Search for the cell housing the specified text and yield its (x, y) center coordinate. 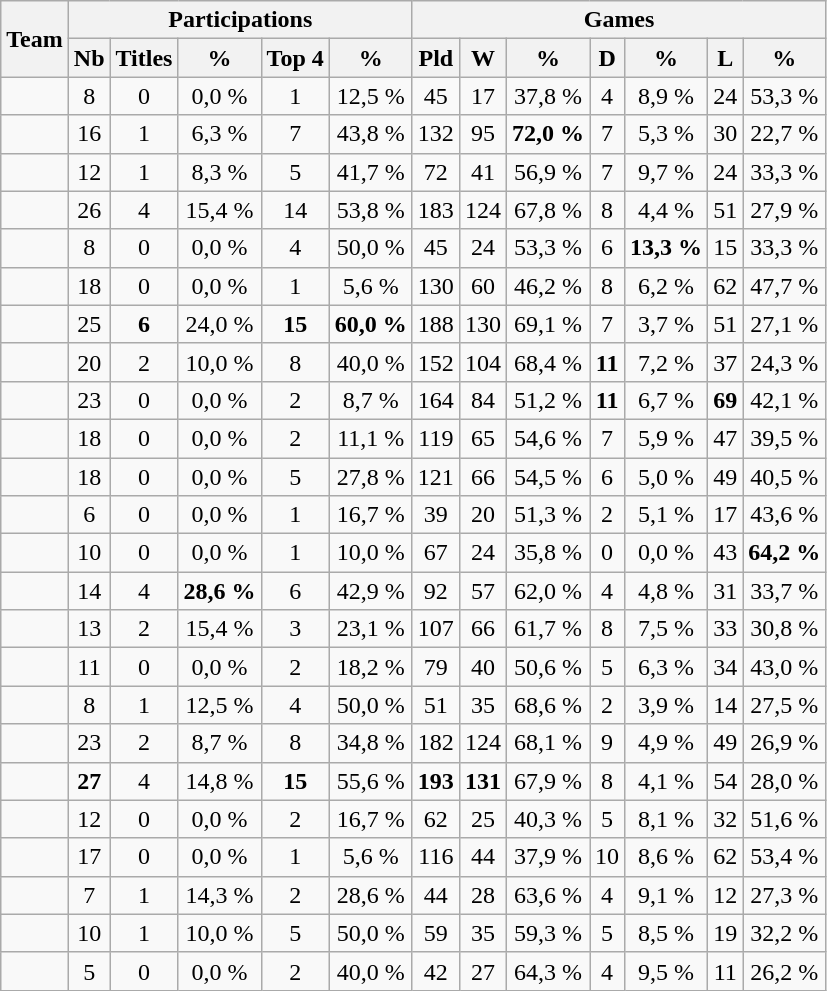
9,1 % (666, 895)
40,3 % (548, 819)
92 (436, 591)
30,8 % (784, 629)
59,3 % (548, 933)
37 (726, 362)
7,2 % (666, 362)
4,1 % (666, 781)
51,2 % (548, 400)
59 (436, 933)
65 (482, 438)
14,8 % (220, 781)
Top 4 (295, 58)
27,3 % (784, 895)
152 (436, 362)
119 (436, 438)
164 (436, 400)
62,0 % (548, 591)
28,0 % (784, 781)
104 (482, 362)
68,4 % (548, 362)
22,7 % (784, 134)
8,3 % (220, 172)
53,8 % (370, 210)
5,0 % (666, 477)
193 (436, 781)
9,7 % (666, 172)
43,0 % (784, 667)
67,8 % (548, 210)
54,6 % (548, 438)
79 (436, 667)
69 (726, 400)
131 (482, 781)
42 (436, 971)
19 (726, 933)
24,3 % (784, 362)
5,3 % (666, 134)
43 (726, 553)
116 (436, 857)
47 (726, 438)
16 (89, 134)
Pld (436, 58)
132 (436, 134)
64,2 % (784, 553)
8,1 % (666, 819)
121 (436, 477)
13 (89, 629)
68,1 % (548, 743)
72 (436, 172)
14,3 % (220, 895)
27,5 % (784, 705)
6,7 % (666, 400)
50,6 % (548, 667)
32 (726, 819)
43,6 % (784, 515)
5,9 % (666, 438)
46,2 % (548, 286)
Participations (240, 20)
35,8 % (548, 553)
9 (608, 743)
51,3 % (548, 515)
Titles (144, 58)
27,1 % (784, 324)
67,9 % (548, 781)
13,3 % (666, 248)
53,4 % (784, 857)
34 (726, 667)
34,8 % (370, 743)
32,2 % (784, 933)
60 (482, 286)
54,5 % (548, 477)
37,8 % (548, 96)
68,6 % (548, 705)
67 (436, 553)
8,9 % (666, 96)
7,5 % (666, 629)
30 (726, 134)
40 (482, 667)
107 (436, 629)
3 (295, 629)
40,5 % (784, 477)
188 (436, 324)
39,5 % (784, 438)
31 (726, 591)
33,7 % (784, 591)
26,2 % (784, 971)
Games (618, 20)
57 (482, 591)
41 (482, 172)
27,9 % (784, 210)
182 (436, 743)
8,5 % (666, 933)
3,7 % (666, 324)
63,6 % (548, 895)
L (726, 58)
61,7 % (548, 629)
4,8 % (666, 591)
18,2 % (370, 667)
39 (436, 515)
D (608, 58)
51,6 % (784, 819)
95 (482, 134)
23,1 % (370, 629)
183 (436, 210)
42,1 % (784, 400)
37,9 % (548, 857)
5,1 % (666, 515)
11,1 % (370, 438)
9,5 % (666, 971)
4,9 % (666, 743)
6,2 % (666, 286)
60,0 % (370, 324)
3,9 % (666, 705)
69,1 % (548, 324)
W (482, 58)
24,0 % (220, 324)
84 (482, 400)
26,9 % (784, 743)
56,9 % (548, 172)
47,7 % (784, 286)
54 (726, 781)
64,3 % (548, 971)
33 (726, 629)
41,7 % (370, 172)
Team (35, 39)
43,8 % (370, 134)
Nb (89, 58)
26 (89, 210)
8,6 % (666, 857)
72,0 % (548, 134)
55,6 % (370, 781)
4,4 % (666, 210)
27,8 % (370, 477)
42,9 % (370, 591)
28 (482, 895)
